Capture the cell that displays the provided text and extract its [X, Y] central coordinate. 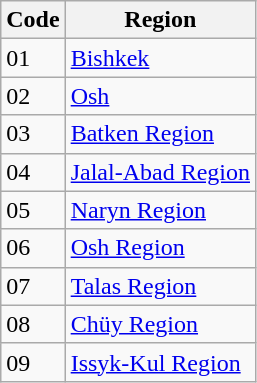
Naryn Region [160, 210]
08 [33, 324]
Chüy Region [160, 324]
06 [33, 248]
07 [33, 286]
03 [33, 134]
Region [160, 20]
01 [33, 58]
09 [33, 362]
Issyk-Kul Region [160, 362]
Bishkek [160, 58]
04 [33, 172]
02 [33, 96]
Osh Region [160, 248]
Batken Region [160, 134]
Osh [160, 96]
Jalal-Abad Region [160, 172]
Talas Region [160, 286]
Code [33, 20]
05 [33, 210]
